Return the [X, Y] coordinate for the center point of the cell that contains the specified text.  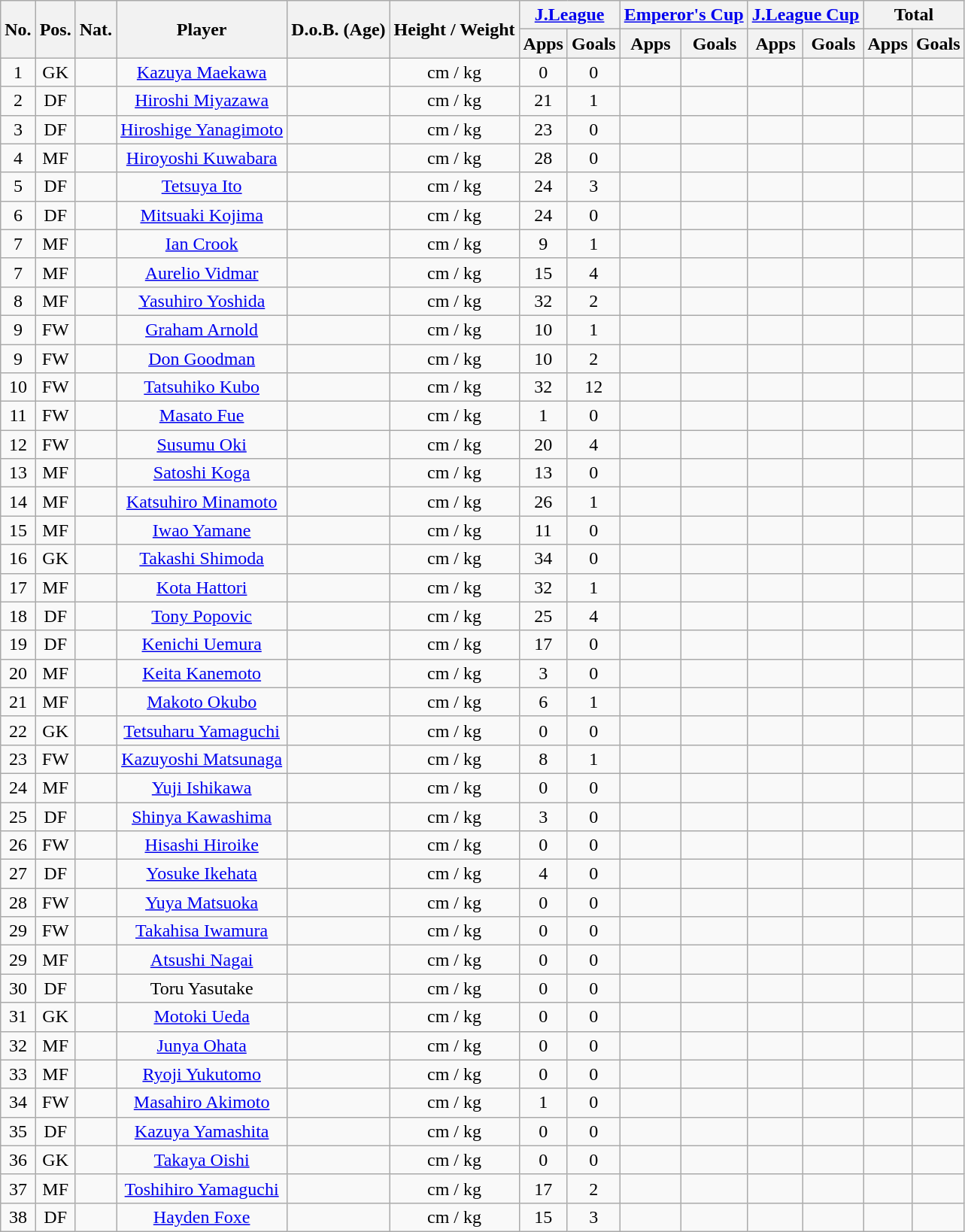
No. [18, 29]
Yosuke Ikehata [202, 874]
Katsuhiro Minamoto [202, 502]
Ian Crook [202, 244]
Motoki Ueda [202, 1017]
22 [18, 730]
Keita Kanemoto [202, 673]
Pos. [56, 29]
38 [18, 1217]
Kota Hattori [202, 587]
36 [18, 1160]
16 [18, 559]
Masahiro Akimoto [202, 1103]
Atsushi Nagai [202, 960]
Yuya Matsuoka [202, 903]
Takahisa Iwamura [202, 931]
Susumu Oki [202, 445]
Hiroshige Yanagimoto [202, 129]
Hisashi Hiroike [202, 845]
5 [18, 187]
Junya Ohata [202, 1045]
Mitsuaki Kojima [202, 215]
Aurelio Vidmar [202, 272]
Takashi Shimoda [202, 559]
Graham Arnold [202, 329]
Total [914, 15]
18 [18, 616]
Toru Yasutake [202, 988]
Player [202, 29]
37 [18, 1188]
Tony Popovic [202, 616]
Hiroyoshi Kuwabara [202, 158]
Tetsuharu Yamaguchi [202, 730]
Ryoji Yukutomo [202, 1074]
35 [18, 1131]
Tetsuya Ito [202, 187]
J.League [569, 15]
27 [18, 874]
Kazuyoshi Matsunaga [202, 759]
Don Goodman [202, 359]
Hayden Foxe [202, 1217]
Kenichi Uemura [202, 645]
19 [18, 645]
30 [18, 988]
Kazuya Yamashita [202, 1131]
33 [18, 1074]
Iwao Yamane [202, 530]
Shinya Kawashima [202, 816]
Nat. [96, 29]
Emperor's Cup [684, 15]
Toshihiro Yamaguchi [202, 1188]
14 [18, 502]
Height / Weight [454, 29]
Hiroshi Miyazawa [202, 101]
31 [18, 1017]
Tatsuhiko Kubo [202, 387]
Makoto Okubo [202, 702]
Masato Fue [202, 416]
Takaya Oishi [202, 1160]
Satoshi Koga [202, 473]
J.League Cup [806, 15]
Kazuya Maekawa [202, 72]
D.o.B. (Age) [338, 29]
Yasuhiro Yoshida [202, 301]
Yuji Ishikawa [202, 787]
